Determine the (x, y) coordinate at the center of the cell enclosing the given text.  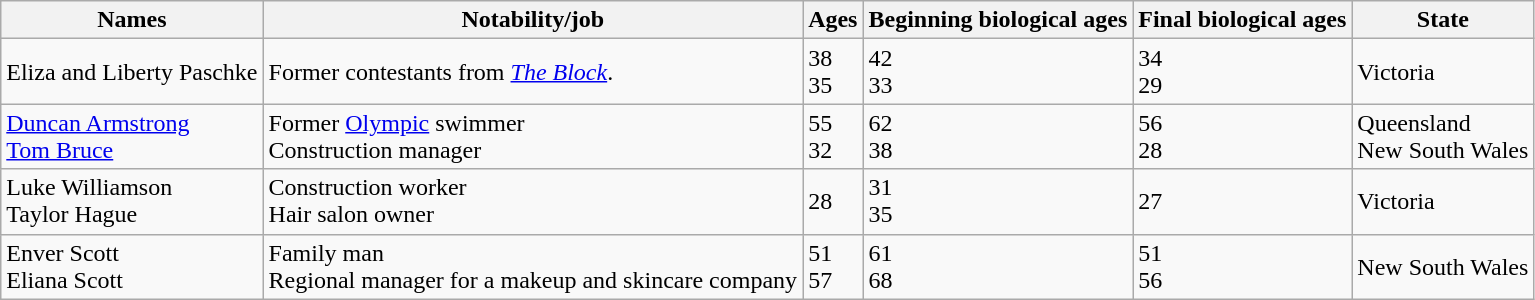
Notability/job (533, 20)
Luke WilliamsonTaylor Hague (132, 202)
Former contestants from The Block. (533, 72)
28 (833, 202)
Final biological ages (1242, 20)
Duncan ArmstrongTom Bruce (132, 136)
3835 (833, 72)
Construction workerHair salon owner (533, 202)
Ages (833, 20)
5157 (833, 266)
6168 (998, 266)
4233 (998, 72)
5628 (1242, 136)
New South Wales (1443, 266)
Enver ScottEliana Scott (132, 266)
6238 (998, 136)
Eliza and Liberty Paschke (132, 72)
State (1443, 20)
QueenslandNew South Wales (1443, 136)
3429 (1242, 72)
Former Olympic swimmerConstruction manager (533, 136)
27 (1242, 202)
5532 (833, 136)
Names (132, 20)
Beginning biological ages (998, 20)
Family manRegional manager for a makeup and skincare company (533, 266)
5156 (1242, 266)
3135 (998, 202)
